Return the [x, y] coordinate for the center point of the cell that contains the specified text.  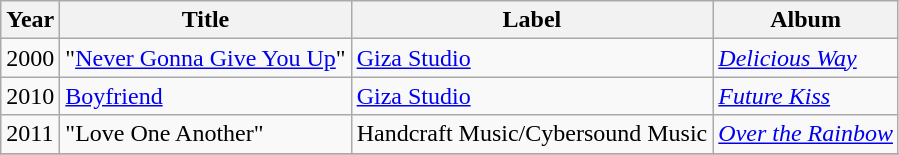
Year [30, 20]
Future Kiss [806, 96]
2010 [30, 96]
Delicious Way [806, 58]
2000 [30, 58]
"Never Gonna Give You Up" [206, 58]
2011 [30, 134]
Over the Rainbow [806, 134]
Boyfriend [206, 96]
Handcraft Music/Cybersound Music [532, 134]
"Love One Another" [206, 134]
Title [206, 20]
Label [532, 20]
Album [806, 20]
